Return [x, y] of the center of cell containing provided text 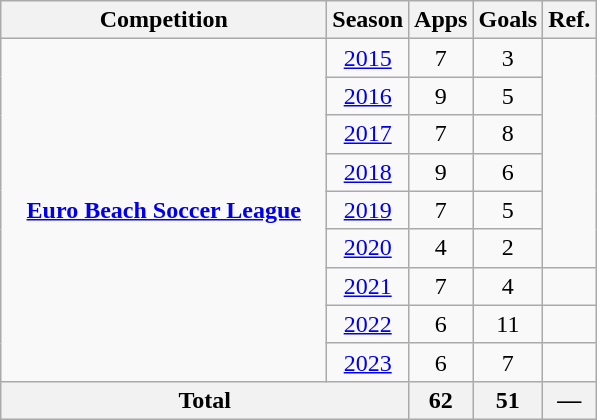
Ref. [570, 20]
2015 [368, 58]
2021 [368, 286]
2023 [368, 362]
Competition [164, 20]
8 [508, 134]
2016 [368, 96]
51 [508, 400]
Apps [441, 20]
Goals [508, 20]
Euro Beach Soccer League [164, 210]
62 [441, 400]
Season [368, 20]
2 [508, 248]
2019 [368, 210]
2022 [368, 324]
Total [205, 400]
2017 [368, 134]
— [570, 400]
2020 [368, 248]
2018 [368, 172]
3 [508, 58]
11 [508, 324]
